Detect which cell encompasses the target text, then output its [X, Y] center coordinate. 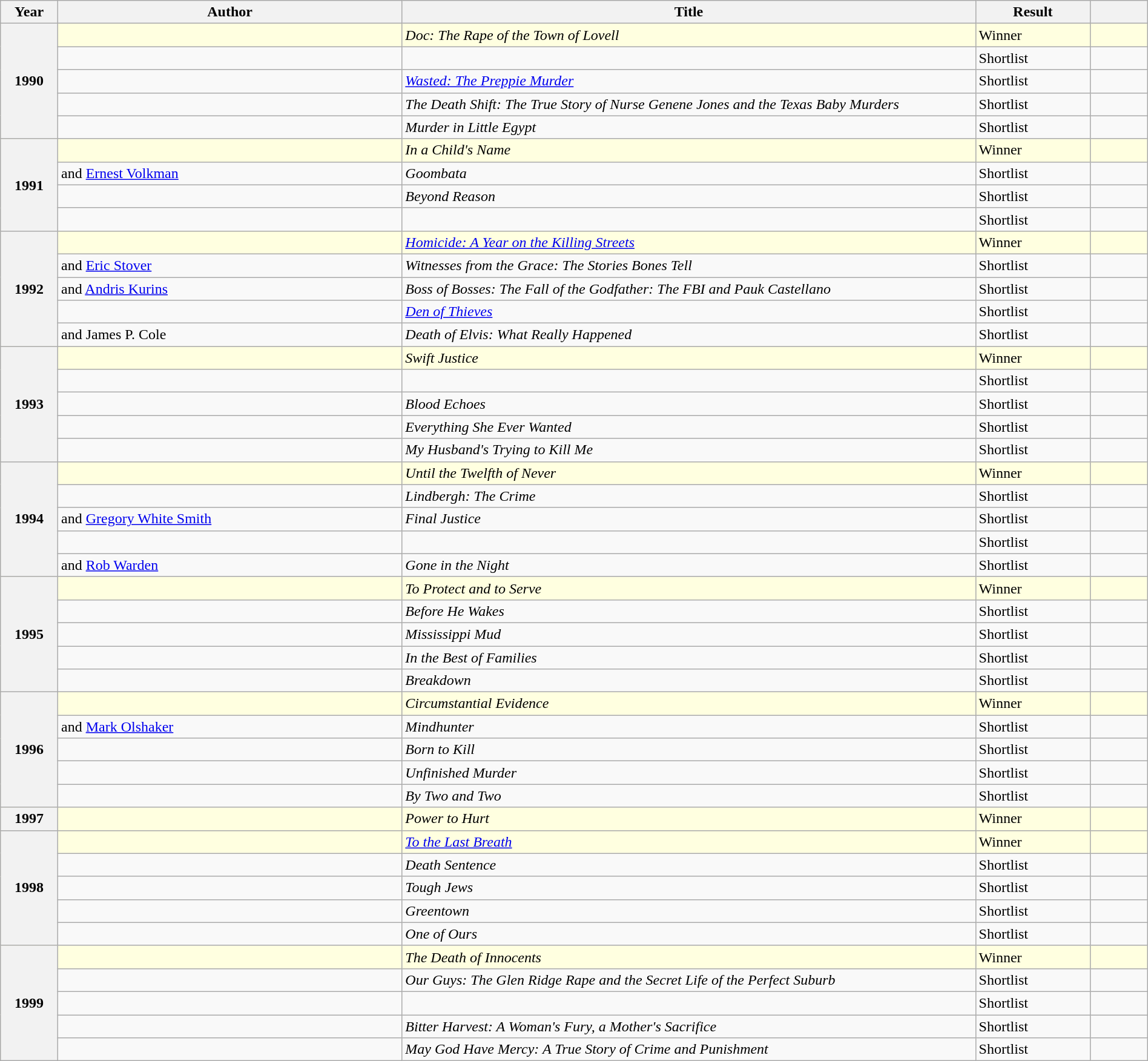
The Death of Innocents [689, 957]
and Ernest Volkman [229, 173]
To Protect and to Serve [689, 588]
Until the Twelfth of Never [689, 473]
1991 [29, 185]
Doc: The Rape of the Town of Lovell [689, 35]
Goombata [689, 173]
1997 [29, 819]
1994 [29, 519]
By Two and Two [689, 796]
Swift Justice [689, 358]
In the Best of Families [689, 657]
1998 [29, 888]
and Mark Olshaker [229, 727]
1992 [29, 288]
Bitter Harvest: A Woman's Fury, a Mother's Sacrifice [689, 1026]
Den of Thieves [689, 312]
and Gregory White Smith [229, 519]
1993 [29, 404]
Circumstantial Evidence [689, 704]
Greentown [689, 911]
1996 [29, 750]
Power to Hurt [689, 819]
Final Justice [689, 519]
Our Guys: The Glen Ridge Rape and the Secret Life of the Perfect Suburb [689, 980]
Author [229, 12]
Gone in the Night [689, 565]
Blood Echoes [689, 404]
Everything She Ever Wanted [689, 427]
Unfinished Murder [689, 773]
Before He Wakes [689, 611]
and Eric Stover [229, 265]
Tough Jews [689, 888]
Born to Kill [689, 750]
and Andris Kurins [229, 289]
Beyond Reason [689, 196]
The Death Shift: The True Story of Nurse Genene Jones and the Texas Baby Murders [689, 104]
1999 [29, 1003]
and Rob Warden [229, 565]
Boss of Bosses: The Fall of the Godfather: The FBI and Pauk Castellano [689, 289]
Wasted: The Preppie Murder [689, 81]
Witnesses from the Grace: The Stories Bones Tell [689, 265]
Homicide: A Year on the Killing Streets [689, 242]
1995 [29, 634]
One of Ours [689, 934]
Mindhunter [689, 727]
Death of Elvis: What Really Happened [689, 335]
May God Have Mercy: A True Story of Crime and Punishment [689, 1049]
To the Last Breath [689, 842]
Lindbergh: The Crime [689, 496]
and James P. Cole [229, 335]
My Husband's Trying to Kill Me [689, 450]
Result [1033, 12]
In a Child's Name [689, 150]
Death Sentence [689, 865]
Murder in Little Egypt [689, 127]
Year [29, 12]
1990 [29, 81]
Mississippi Mud [689, 634]
Title [689, 12]
Breakdown [689, 681]
